Capture the cell that displays the provided text and extract its [X, Y] central coordinate. 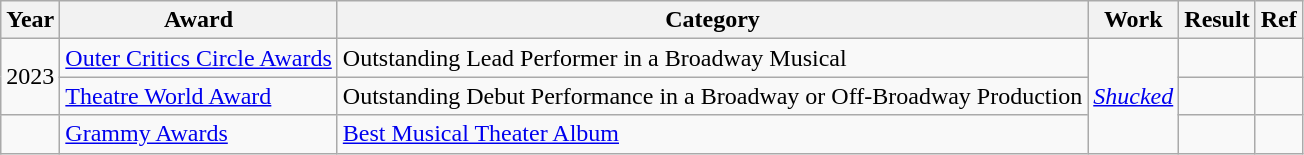
Year [30, 20]
Category [712, 20]
Award [198, 20]
Shucked [1134, 96]
Outstanding Debut Performance in a Broadway or Off-Broadway Production [712, 96]
2023 [30, 77]
Best Musical Theater Album [712, 134]
Theatre World Award [198, 96]
Grammy Awards [198, 134]
Work [1134, 20]
Outer Critics Circle Awards [198, 58]
Result [1217, 20]
Ref [1278, 20]
Outstanding Lead Performer in a Broadway Musical [712, 58]
